Search for the cell housing the specified text and yield its (x, y) center coordinate. 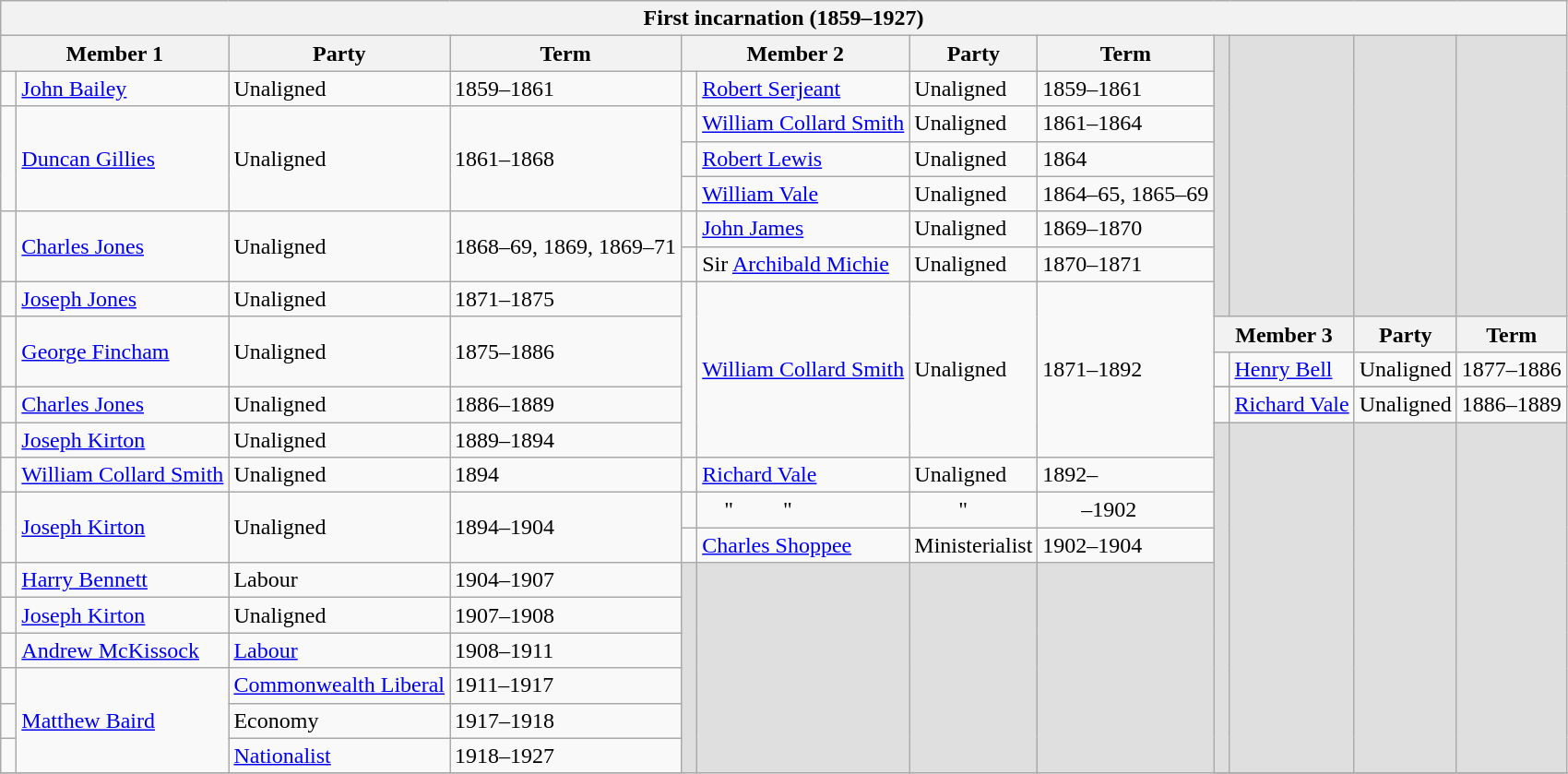
" (974, 510)
Harry Bennett (123, 580)
First incarnation (1859–1927) (784, 18)
1904–1907 (566, 580)
1902–1904 (1125, 545)
1870–1871 (1125, 264)
Member 1 (114, 54)
1911–1917 (566, 685)
1861–1864 (1125, 124)
Andrew McKissock (123, 650)
1877–1886 (1511, 369)
1894–1904 (566, 528)
Sir Archibald Michie (803, 264)
1918–1927 (566, 756)
Charles Shoppee (803, 545)
1871–1875 (566, 299)
" " (803, 510)
Matthew Baird (123, 720)
Member 2 (795, 54)
1861–1868 (566, 159)
1875–1886 (566, 351)
1917–1918 (566, 720)
Nationalist (339, 756)
Robert Serjeant (803, 89)
1864–65, 1865–69 (1125, 194)
Ministerialist (974, 545)
Henry Bell (1291, 369)
–1902 (1125, 510)
John Bailey (123, 89)
1908–1911 (566, 650)
1864 (1125, 159)
John James (803, 229)
1868–69, 1869, 1869–71 (566, 246)
1871–1892 (1125, 369)
Joseph Jones (123, 299)
1889–1894 (566, 440)
1907–1908 (566, 615)
William Vale (803, 194)
1892– (1125, 475)
1869–1870 (1125, 229)
Economy (339, 720)
Member 3 (1284, 334)
Robert Lewis (803, 159)
Commonwealth Liberal (339, 685)
1894 (566, 475)
George Fincham (123, 351)
Duncan Gillies (123, 159)
